Return [x, y] of the center of cell containing provided text 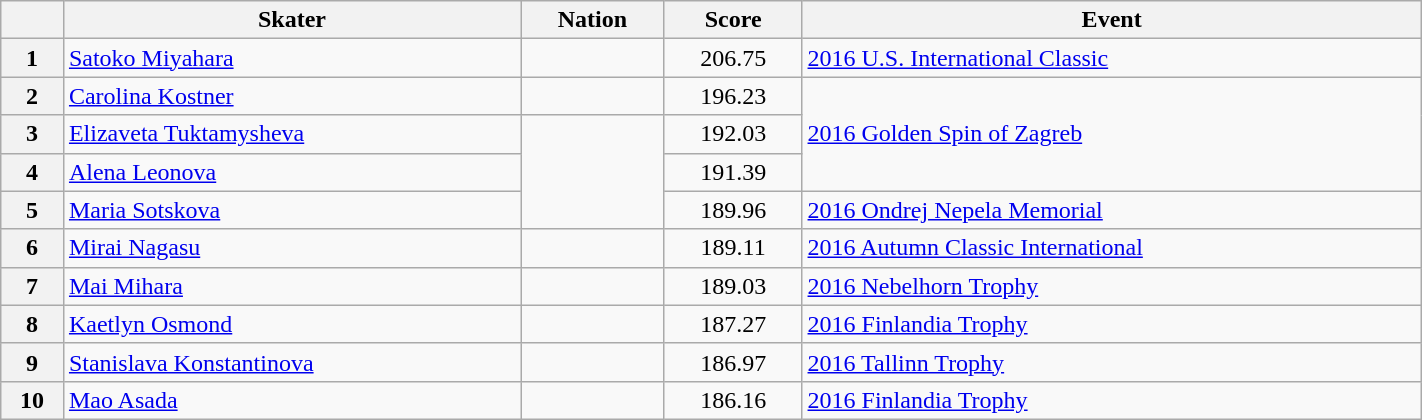
2016 Autumn Classic International [1112, 248]
189.03 [733, 286]
1 [32, 58]
186.97 [733, 362]
Satoko Miyahara [292, 58]
Maria Sotskova [292, 210]
187.27 [733, 324]
Score [733, 20]
2016 Nebelhorn Trophy [1112, 286]
6 [32, 248]
2016 Tallinn Trophy [1112, 362]
186.16 [733, 400]
3 [32, 134]
191.39 [733, 172]
Mai Mihara [292, 286]
196.23 [733, 96]
Mirai Nagasu [292, 248]
Alena Leonova [292, 172]
4 [32, 172]
7 [32, 286]
189.96 [733, 210]
Kaetlyn Osmond [292, 324]
192.03 [733, 134]
9 [32, 362]
189.11 [733, 248]
Skater [292, 20]
Stanislava Konstantinova [292, 362]
Event [1112, 20]
Mao Asada [292, 400]
Nation [593, 20]
2016 Ondrej Nepela Memorial [1112, 210]
8 [32, 324]
Elizaveta Tuktamysheva [292, 134]
2016 Golden Spin of Zagreb [1112, 134]
10 [32, 400]
5 [32, 210]
2016 U.S. International Classic [1112, 58]
206.75 [733, 58]
2 [32, 96]
Carolina Kostner [292, 96]
